Output the (x, y) coordinate of the center of the cell containing the given text.  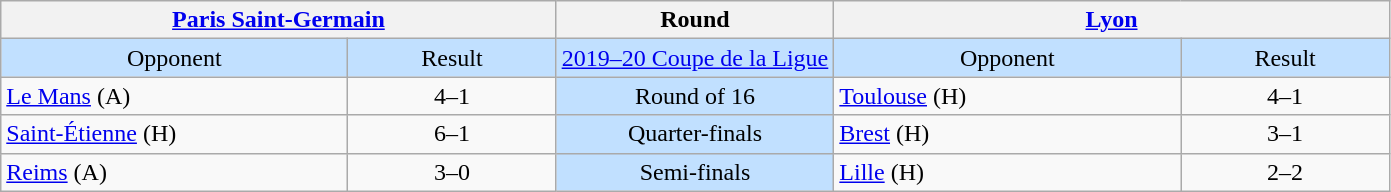
Round (695, 20)
Lille (H) (1008, 172)
Saint-Étienne (H) (174, 134)
2019–20 Coupe de la Ligue (695, 58)
Lyon (1112, 20)
Round of 16 (695, 96)
6–1 (452, 134)
3–1 (1285, 134)
Paris Saint-Germain (278, 20)
Semi-finals (695, 172)
Le Mans (A) (174, 96)
Toulouse (H) (1008, 96)
Reims (A) (174, 172)
Quarter-finals (695, 134)
Brest (H) (1008, 134)
2–2 (1285, 172)
3–0 (452, 172)
